Detect which cell encompasses the target text, then output its [x, y] center coordinate. 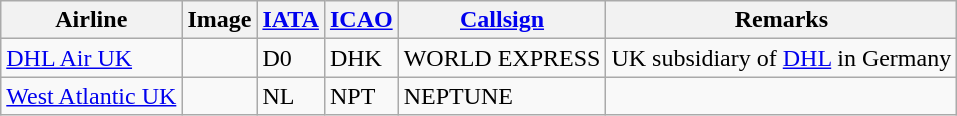
IATA [291, 20]
NEPTUNE [502, 96]
Airline [92, 20]
DHL Air UK [92, 58]
West Atlantic UK [92, 96]
WORLD EXPRESS [502, 58]
Remarks [782, 20]
UK subsidiary of DHL in Germany [782, 58]
Callsign [502, 20]
D0 [291, 58]
NPT [361, 96]
ICAO [361, 20]
NL [291, 96]
DHK [361, 58]
Image [220, 20]
